Provide the (x, y) coordinate of the cell's center where the given text is located.  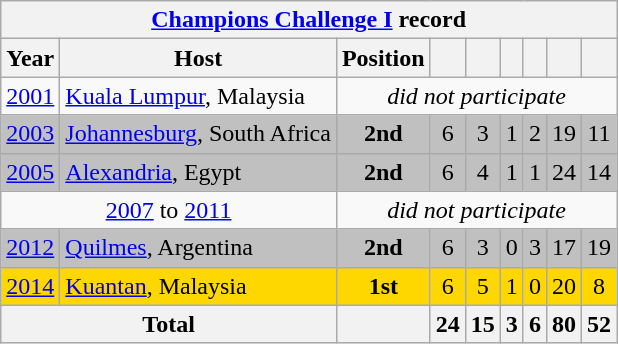
52 (598, 324)
Quilmes, Argentina (198, 248)
2012 (30, 248)
15 (482, 324)
17 (564, 248)
Total (169, 324)
Host (198, 58)
2007 to 2011 (169, 210)
Alexandria, Egypt (198, 172)
2014 (30, 286)
2005 (30, 172)
4 (482, 172)
Champions Challenge I record (309, 20)
2001 (30, 96)
2 (534, 134)
8 (598, 286)
11 (598, 134)
80 (564, 324)
Johannesburg, South Africa (198, 134)
5 (482, 286)
2003 (30, 134)
Position (383, 58)
20 (564, 286)
14 (598, 172)
1st (383, 286)
Kuala Lumpur, Malaysia (198, 96)
Year (30, 58)
Kuantan, Malaysia (198, 286)
